Output the (X, Y) coordinate of the center of the cell containing the given text.  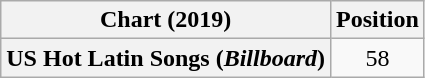
US Hot Latin Songs (Billboard) (166, 58)
Chart (2019) (166, 20)
58 (378, 58)
Position (378, 20)
